Output the [X, Y] coordinate of the center of the cell containing the given text.  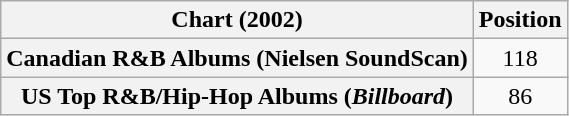
86 [520, 96]
118 [520, 58]
Position [520, 20]
US Top R&B/Hip-Hop Albums (Billboard) [238, 96]
Chart (2002) [238, 20]
Canadian R&B Albums (Nielsen SoundScan) [238, 58]
